Determine the [X, Y] coordinate at the center of the cell enclosing the given text.  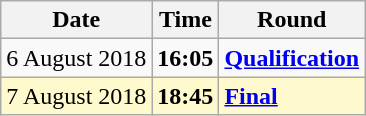
18:45 [186, 96]
Final [292, 96]
Round [292, 20]
Qualification [292, 58]
16:05 [186, 58]
Time [186, 20]
7 August 2018 [76, 96]
6 August 2018 [76, 58]
Date [76, 20]
